Output the [x, y] coordinate of the center of the cell containing the given text.  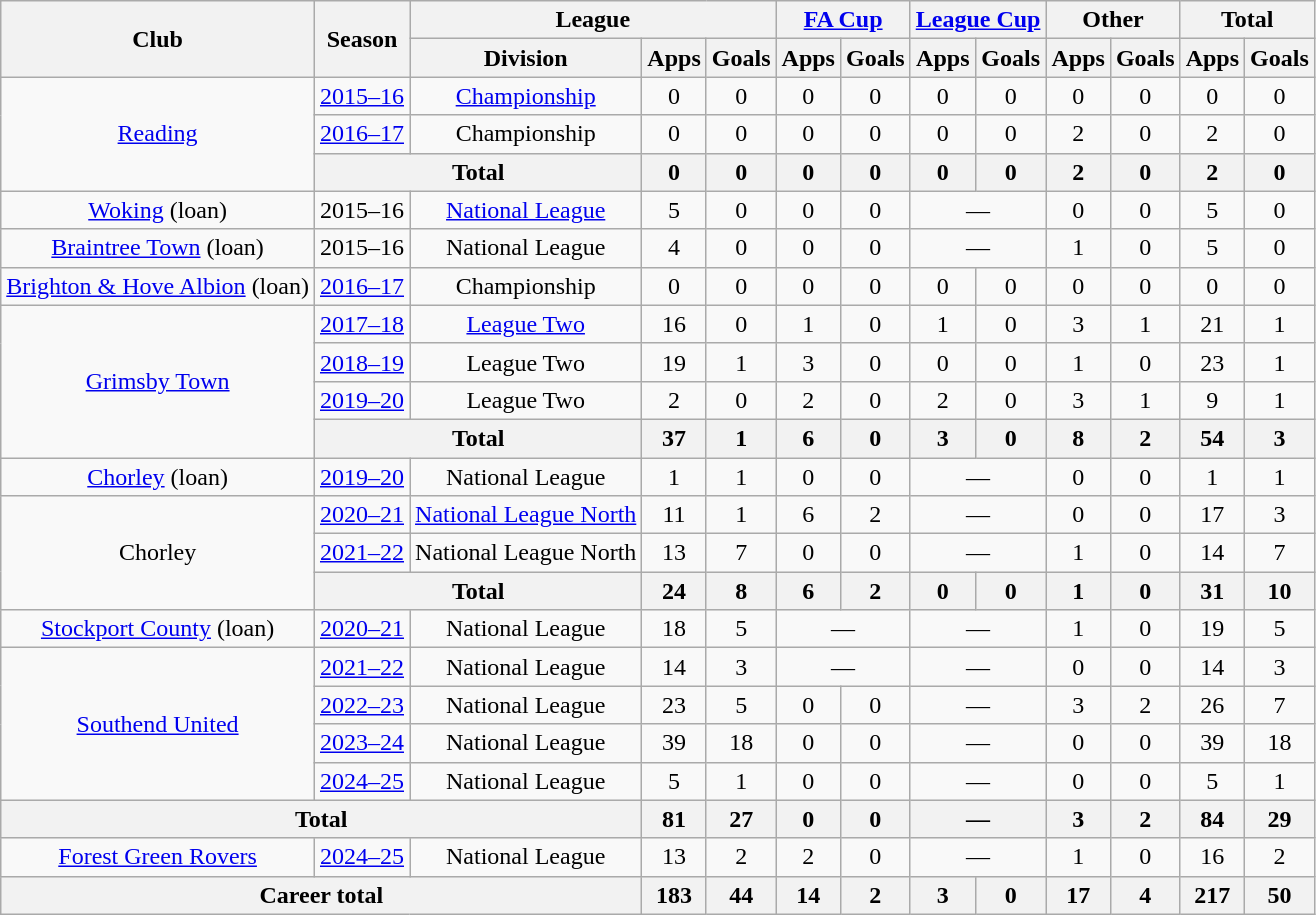
2023–24 [362, 743]
2022–23 [362, 705]
Season [362, 39]
Stockport County (loan) [158, 629]
Chorley [158, 553]
Braintree Town (loan) [158, 248]
50 [1280, 895]
Chorley (loan) [158, 477]
183 [674, 895]
FA Cup [843, 20]
League [593, 20]
Career total [322, 895]
Southend United [158, 724]
29 [1280, 819]
Division [526, 58]
217 [1212, 895]
Reading [158, 134]
Forest Green Rovers [158, 857]
9 [1212, 400]
21 [1212, 324]
26 [1212, 705]
Grimsby Town [158, 381]
Woking (loan) [158, 210]
37 [674, 438]
Club [158, 39]
54 [1212, 438]
27 [741, 819]
31 [1212, 591]
81 [674, 819]
11 [674, 515]
2018–19 [362, 362]
2017–18 [362, 324]
10 [1280, 591]
League Cup [978, 20]
Brighton & Hove Albion (loan) [158, 286]
Other [1113, 20]
24 [674, 591]
84 [1212, 819]
44 [741, 895]
